Capture the cell that displays the provided text and extract its (x, y) central coordinate. 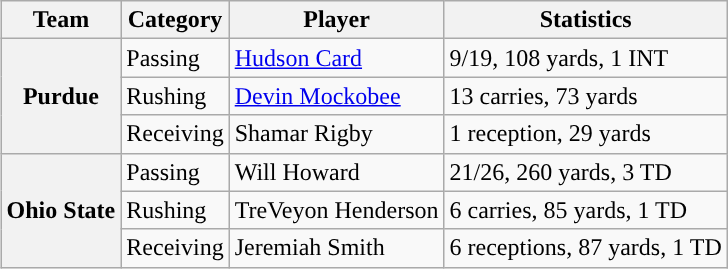
Devin Mockobee (336, 96)
Purdue (61, 96)
Category (175, 20)
Player (336, 20)
Statistics (586, 20)
Jeremiah Smith (336, 248)
21/26, 260 yards, 3 TD (586, 172)
Team (61, 20)
Shamar Rigby (336, 134)
Will Howard (336, 172)
1 reception, 29 yards (586, 134)
Ohio State (61, 210)
Hudson Card (336, 58)
13 carries, 73 yards (586, 96)
9/19, 108 yards, 1 INT (586, 58)
6 receptions, 87 yards, 1 TD (586, 248)
TreVeyon Henderson (336, 210)
6 carries, 85 yards, 1 TD (586, 210)
